Detect which cell encompasses the target text, then output its [x, y] center coordinate. 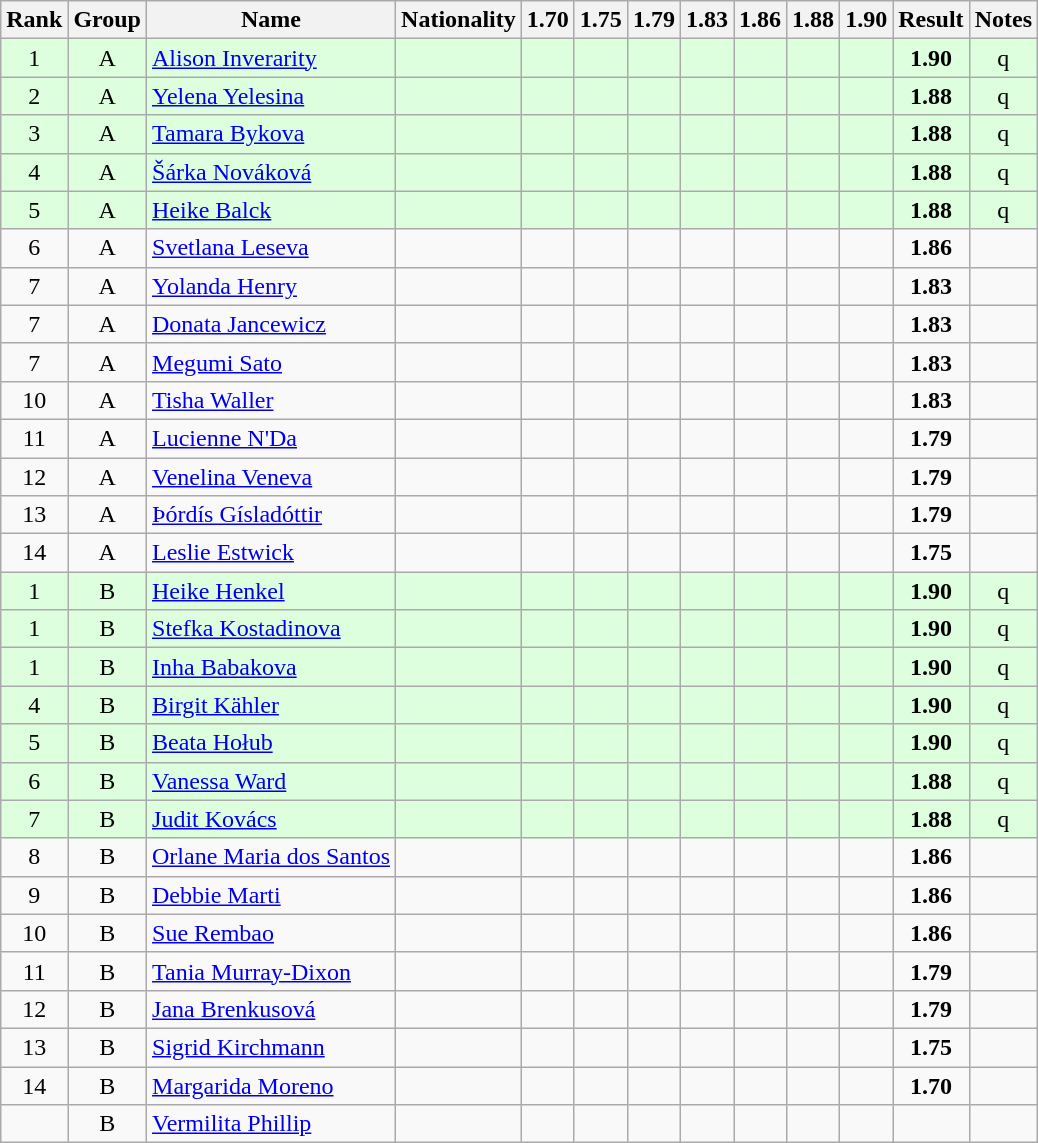
Šárka Nováková [272, 172]
Donata Jancewicz [272, 324]
Sigrid Kirchmann [272, 1047]
Judit Kovács [272, 819]
Yelena Yelesina [272, 96]
Tamara Bykova [272, 134]
Orlane Maria dos Santos [272, 857]
Vanessa Ward [272, 781]
Vermilita Phillip [272, 1124]
Nationality [459, 20]
Þórdís Gísladóttir [272, 515]
Jana Brenkusová [272, 1009]
Tania Murray-Dixon [272, 971]
Megumi Sato [272, 362]
Heike Henkel [272, 591]
Tisha Waller [272, 400]
Yolanda Henry [272, 286]
9 [34, 895]
Beata Hołub [272, 743]
Inha Babakova [272, 667]
2 [34, 96]
Debbie Marti [272, 895]
Name [272, 20]
3 [34, 134]
Svetlana Leseva [272, 248]
Leslie Estwick [272, 553]
Alison Inverarity [272, 58]
8 [34, 857]
Margarida Moreno [272, 1085]
Sue Rembao [272, 933]
Birgit Kähler [272, 705]
Heike Balck [272, 210]
Notes [1003, 20]
Venelina Veneva [272, 477]
Rank [34, 20]
Stefka Kostadinova [272, 629]
Group [108, 20]
Result [931, 20]
Lucienne N'Da [272, 438]
